Identify which cell holds the provided text, then report its (X, Y) central coordinate. 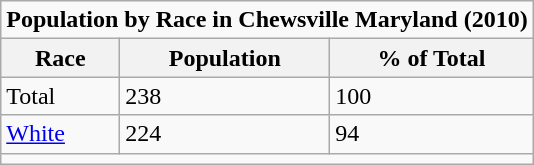
Population (225, 58)
224 (225, 134)
Race (60, 58)
White (60, 134)
100 (432, 96)
94 (432, 134)
Population by Race in Chewsville Maryland (2010) (267, 20)
Total (60, 96)
% of Total (432, 58)
238 (225, 96)
